Return the [X, Y] coordinate for the center point of the cell that contains the specified text.  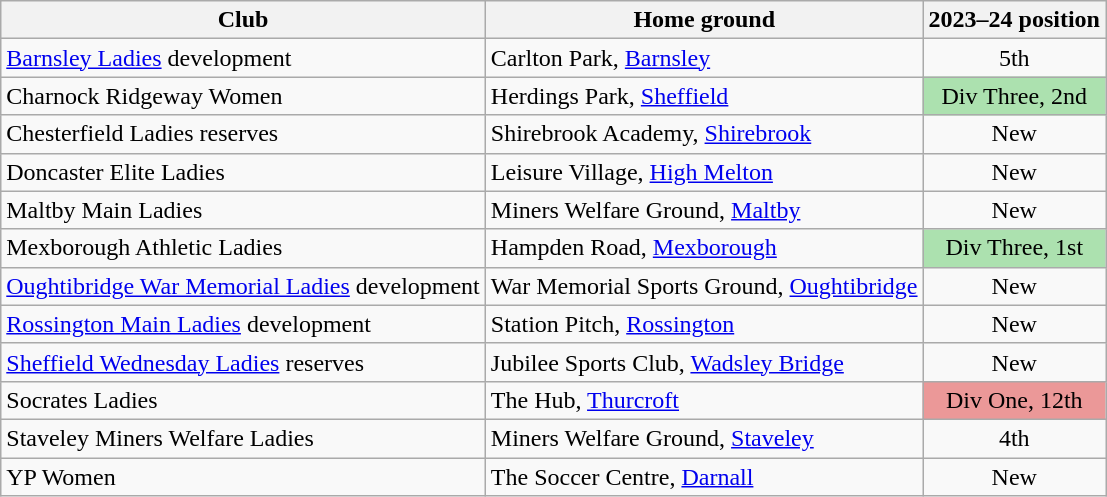
Leisure Village, High Melton [704, 172]
Staveley Miners Welfare Ladies [244, 438]
Rossington Main Ladies development [244, 324]
Jubilee Sports Club, Wadsley Bridge [704, 362]
The Hub, Thurcroft [704, 400]
Home ground [704, 20]
Club [244, 20]
Mexborough Athletic Ladies [244, 248]
YP Women [244, 477]
Carlton Park, Barnsley [704, 58]
Chesterfield Ladies reserves [244, 134]
Barnsley Ladies development [244, 58]
Maltby Main Ladies [244, 210]
Sheffield Wednesday Ladies reserves [244, 362]
Miners Welfare Ground, Maltby [704, 210]
Oughtibridge War Memorial Ladies development [244, 286]
Hampden Road, Mexborough [704, 248]
Herdings Park, Sheffield [704, 96]
Doncaster Elite Ladies [244, 172]
Socrates Ladies [244, 400]
Station Pitch, Rossington [704, 324]
Div One, 12th [1014, 400]
2023–24 position [1014, 20]
4th [1014, 438]
Div Three, 1st [1014, 248]
Div Three, 2nd [1014, 96]
War Memorial Sports Ground, Oughtibridge [704, 286]
Miners Welfare Ground, Staveley [704, 438]
Shirebrook Academy, Shirebrook [704, 134]
The Soccer Centre, Darnall [704, 477]
5th [1014, 58]
Charnock Ridgeway Women [244, 96]
